Capture the cell that displays the provided text and extract its [x, y] central coordinate. 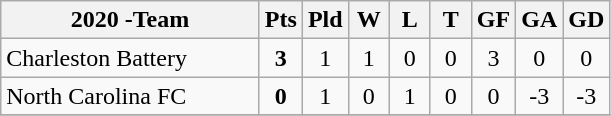
Pts [280, 20]
GD [586, 20]
L [410, 20]
North Carolina FC [130, 96]
2020 -Team [130, 20]
GF [493, 20]
W [368, 20]
Pld [325, 20]
T [450, 20]
GA [540, 20]
Charleston Battery [130, 58]
